Return the (X, Y) coordinate for the center point of the cell that contains the specified text.  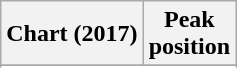
Chart (2017) (72, 34)
Peak position (189, 34)
